Determine the [x, y] coordinate at the center of the cell enclosing the given text.  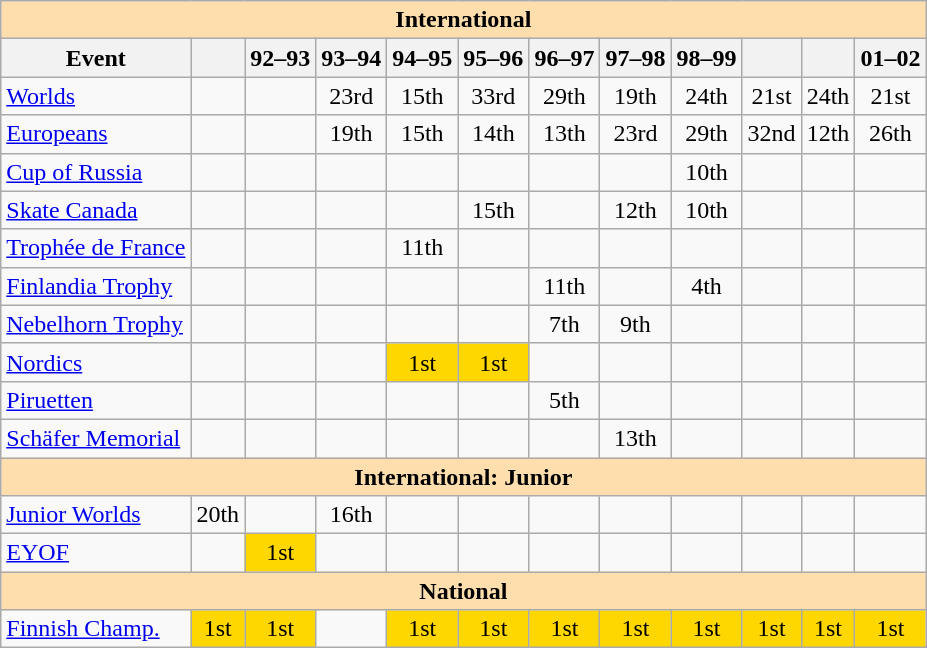
26th [890, 134]
Piruetten [96, 400]
32nd [772, 134]
98–99 [706, 58]
Finnish Champ. [96, 629]
14th [494, 134]
EYOF [96, 553]
94–95 [422, 58]
93–94 [352, 58]
33rd [494, 96]
Nordics [96, 362]
Schäfer Memorial [96, 438]
96–97 [564, 58]
5th [564, 400]
Skate Canada [96, 210]
4th [706, 286]
Nebelhorn Trophy [96, 324]
Trophée de France [96, 248]
National [464, 591]
Worlds [96, 96]
Junior Worlds [96, 515]
Cup of Russia [96, 172]
95–96 [494, 58]
97–98 [636, 58]
International: Junior [464, 477]
Finlandia Trophy [96, 286]
20th [218, 515]
92–93 [280, 58]
International [464, 20]
Event [96, 58]
7th [564, 324]
9th [636, 324]
Europeans [96, 134]
01–02 [890, 58]
16th [352, 515]
